Find where the given text appears and provide that cell's center as [x, y] coordinate. 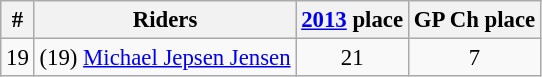
2013 place [352, 20]
GP Ch place [474, 20]
7 [474, 58]
Riders [165, 20]
(19) Michael Jepsen Jensen [165, 58]
19 [18, 58]
21 [352, 58]
# [18, 20]
